Find where the given text appears and provide that cell's center as (x, y) coordinate. 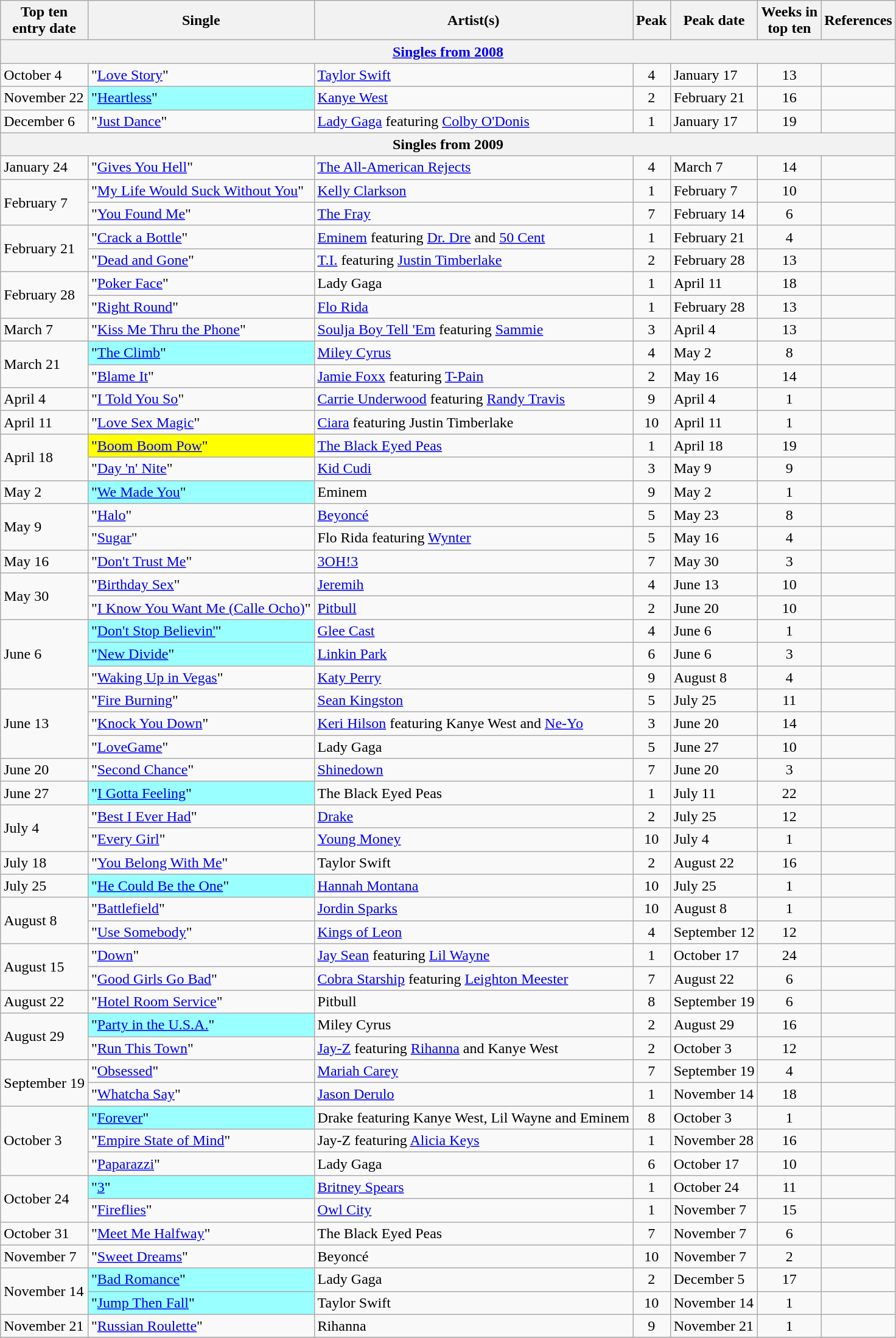
Soulja Boy Tell 'Em featuring Sammie (474, 330)
Jordin Sparks (474, 909)
"Use Somebody" (201, 932)
September 12 (714, 932)
"You Found Me" (201, 214)
Jay-Z featuring Alicia Keys (474, 1141)
Mariah Carey (474, 1071)
"Blame It" (201, 376)
Weeks intop ten (789, 21)
Top tenentry date (44, 21)
December 6 (44, 121)
Lady Gaga featuring Colby O'Donis (474, 121)
Young Money (474, 839)
"Paparazzi" (201, 1164)
3OH!3 (474, 561)
"I Gotta Feeling" (201, 793)
"Party in the U.S.A." (201, 1025)
Glee Cast (474, 631)
"Empire State of Mind" (201, 1141)
Peak date (714, 21)
"The Climb" (201, 353)
Ciara featuring Justin Timberlake (474, 422)
Linkin Park (474, 654)
Jay-Z featuring Rihanna and Kanye West (474, 1048)
24 (789, 955)
Kelly Clarkson (474, 191)
"Waking Up in Vegas" (201, 678)
"Best I Ever Had" (201, 816)
"Knock You Down" (201, 724)
"3" (201, 1187)
"Hotel Room Service" (201, 1001)
Carrie Underwood featuring Randy Travis (474, 399)
"Don't Trust Me" (201, 561)
July 18 (44, 863)
"Crack a Bottle" (201, 237)
"Boom Boom Pow" (201, 446)
"Good Girls Go Bad" (201, 978)
"Forever" (201, 1118)
"Fireflies" (201, 1210)
Kanye West (474, 98)
Jamie Foxx featuring T-Pain (474, 376)
Rihanna (474, 1326)
"Just Dance" (201, 121)
"Whatcha Say" (201, 1095)
Owl City (474, 1210)
"Battlefield" (201, 909)
"Sweet Dreams" (201, 1256)
"New Divide" (201, 654)
February 14 (714, 214)
Flo Rida (474, 306)
Kid Cudi (474, 469)
January 24 (44, 167)
"Gives You Hell" (201, 167)
"Kiss Me Thru the Phone" (201, 330)
Keri Hilson featuring Kanye West and Ne-Yo (474, 724)
Drake featuring Kanye West, Lil Wayne and Eminem (474, 1118)
Kings of Leon (474, 932)
Peak (652, 21)
"Run This Town" (201, 1048)
Flo Rida featuring Wynter (474, 538)
July 11 (714, 793)
Jeremih (474, 584)
"I Told You So" (201, 399)
Cobra Starship featuring Leighton Meester (474, 978)
May 23 (714, 515)
"Every Girl" (201, 839)
Drake (474, 816)
Britney Spears (474, 1187)
"Heartless" (201, 98)
Singles from 2009 (448, 144)
"Jump Then Fall" (201, 1303)
References (858, 21)
December 5 (714, 1280)
17 (789, 1280)
"Halo" (201, 515)
The Fray (474, 214)
"He Could Be the One" (201, 886)
15 (789, 1210)
Single (201, 21)
November 28 (714, 1141)
"Love Sex Magic" (201, 422)
"Sugar" (201, 538)
Sean Kingston (474, 701)
Jay Sean featuring Lil Wayne (474, 955)
T.I. featuring Justin Timberlake (474, 260)
Katy Perry (474, 678)
"Second Chance" (201, 770)
"Love Story" (201, 75)
"Obsessed" (201, 1071)
Hannah Montana (474, 886)
August 15 (44, 967)
"LoveGame" (201, 747)
"Birthday Sex" (201, 584)
"Dead and Gone" (201, 260)
"Down" (201, 955)
The All-American Rejects (474, 167)
"Right Round" (201, 306)
"Don't Stop Believin'" (201, 631)
Jason Derulo (474, 1095)
Eminem featuring Dr. Dre and 50 Cent (474, 237)
"I Know You Want Me (Calle Ocho)" (201, 608)
Shinedown (474, 770)
"We Made You" (201, 492)
Artist(s) (474, 21)
Singles from 2008 (448, 52)
"Russian Roulette" (201, 1326)
"Poker Face" (201, 283)
"You Belong With Me" (201, 863)
Eminem (474, 492)
November 22 (44, 98)
March 21 (44, 365)
"Fire Burning" (201, 701)
"Bad Romance" (201, 1280)
"Day 'n' Nite" (201, 469)
"Meet Me Halfway" (201, 1233)
October 31 (44, 1233)
October 4 (44, 75)
"My Life Would Suck Without You" (201, 191)
22 (789, 793)
